Return the (x, y) coordinate for the center point of the cell that contains the specified text.  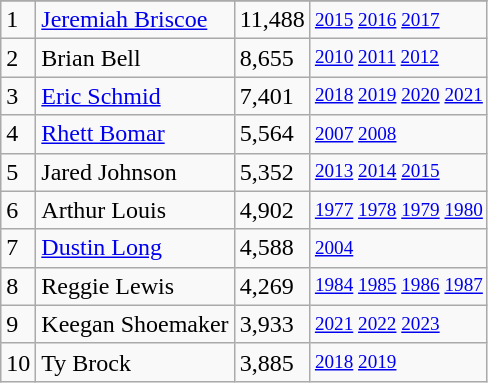
11,488 (272, 20)
4,269 (272, 286)
1984 1985 1986 1987 (398, 286)
7 (18, 248)
2004 (398, 248)
1 (18, 20)
Brian Bell (135, 58)
5,564 (272, 134)
Keegan Shoemaker (135, 324)
Eric Schmid (135, 96)
3,933 (272, 324)
2007 2008 (398, 134)
9 (18, 324)
6 (18, 210)
1977 1978 1979 1980 (398, 210)
Jared Johnson (135, 172)
4,902 (272, 210)
Dustin Long (135, 248)
8 (18, 286)
Jeremiah Briscoe (135, 20)
5 (18, 172)
3 (18, 96)
10 (18, 362)
Reggie Lewis (135, 286)
7,401 (272, 96)
4,588 (272, 248)
2015 2016 2017 (398, 20)
2010 2011 2012 (398, 58)
Rhett Bomar (135, 134)
2 (18, 58)
2013 2014 2015 (398, 172)
Ty Brock (135, 362)
5,352 (272, 172)
3,885 (272, 362)
4 (18, 134)
8,655 (272, 58)
2018 2019 (398, 362)
Arthur Louis (135, 210)
2018 2019 2020 2021 (398, 96)
2021 2022 2023 (398, 324)
